Return the (X, Y) coordinate for the center point of the cell that contains the specified text.  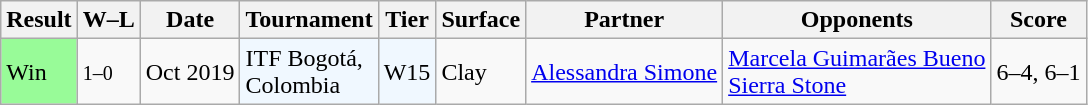
W15 (407, 72)
Alessandra Simone (624, 72)
Tournament (309, 20)
W–L (108, 20)
Clay (481, 72)
Tier (407, 20)
Oct 2019 (190, 72)
Partner (624, 20)
Score (1038, 20)
Marcela Guimarães Bueno Sierra Stone (857, 72)
Result (39, 20)
Date (190, 20)
ITF Bogotá, Colombia (309, 72)
Opponents (857, 20)
6–4, 6–1 (1038, 72)
1–0 (108, 72)
Surface (481, 20)
Win (39, 72)
